Output the (X, Y) coordinate of the center of the cell containing the given text.  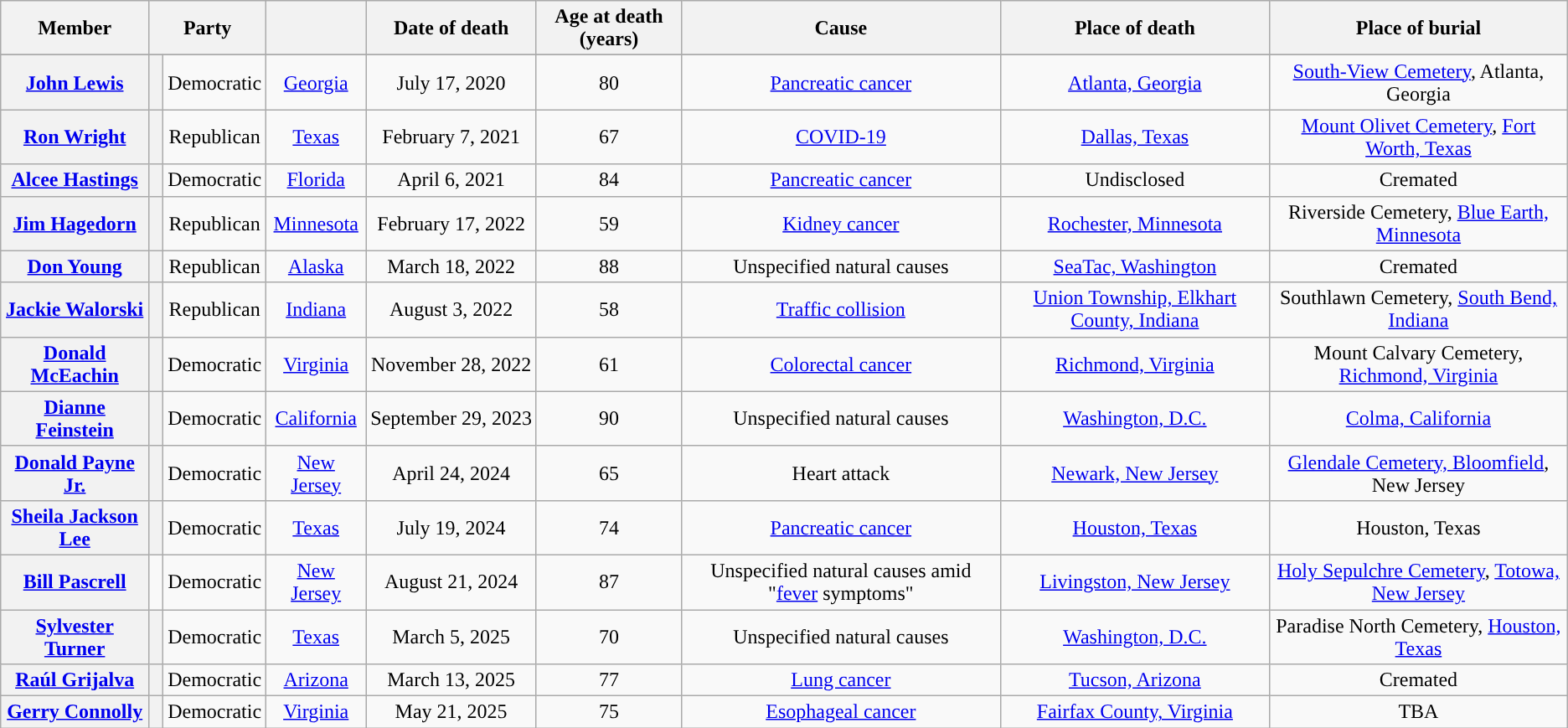
Traffic collision (841, 310)
March 18, 2022 (451, 266)
September 29, 2023 (451, 419)
TBA (1419, 712)
Fairfax County, Virginia (1135, 712)
75 (608, 712)
Livingston, New Jersey (1135, 581)
Mount Calvary Cemetery, Richmond, Virginia (1419, 364)
February 7, 2021 (451, 137)
Tucson, Arizona (1135, 680)
65 (608, 472)
61 (608, 364)
Place of burial (1419, 28)
July 17, 2020 (451, 82)
Ron Wright (75, 137)
Alcee Hastings (75, 180)
Don Young (75, 266)
April 24, 2024 (451, 472)
Kidney cancer (841, 223)
Minnesota (317, 223)
Unspecified natural causes amid "fever symptoms" (841, 581)
Newark, New Jersey (1135, 472)
Donald McEachin (75, 364)
Heart attack (841, 472)
John Lewis (75, 82)
Lung cancer (841, 680)
April 6, 2021 (451, 180)
COVID-19 (841, 137)
Holy Sepulchre Cemetery, Totowa, New Jersey (1419, 581)
Sylvester Turner (75, 637)
Richmond, Virginia (1135, 364)
California (317, 419)
Gerry Connolly (75, 712)
Southlawn Cemetery, South Bend, Indiana (1419, 310)
March 5, 2025 (451, 637)
67 (608, 137)
Indiana (317, 310)
August 21, 2024 (451, 581)
Jackie Walorski (75, 310)
87 (608, 581)
Glendale Cemetery, Bloomfield, New Jersey (1419, 472)
Paradise North Cemetery, Houston, Texas (1419, 637)
Dianne Feinstein (75, 419)
Arizona (317, 680)
80 (608, 82)
February 17, 2022 (451, 223)
March 13, 2025 (451, 680)
Atlanta, Georgia (1135, 82)
July 19, 2024 (451, 528)
Party (208, 28)
77 (608, 680)
Date of death (451, 28)
Sheila Jackson Lee (75, 528)
Age at death (years) (608, 28)
Union Township, Elkhart County, Indiana (1135, 310)
Georgia (317, 82)
88 (608, 266)
Undisclosed (1135, 180)
Place of death (1135, 28)
Colma, California (1419, 419)
Esophageal cancer (841, 712)
SeaTac, Washington (1135, 266)
November 28, 2022 (451, 364)
Cause (841, 28)
70 (608, 637)
May 21, 2025 (451, 712)
84 (608, 180)
59 (608, 223)
90 (608, 419)
South-View Cemetery, Atlanta, Georgia (1419, 82)
Donald Payne Jr. (75, 472)
Dallas, Texas (1135, 137)
Mount Olivet Cemetery, Fort Worth, Texas (1419, 137)
Jim Hagedorn (75, 223)
Member (75, 28)
Raúl Grijalva (75, 680)
August 3, 2022 (451, 310)
58 (608, 310)
Riverside Cemetery, Blue Earth, Minnesota (1419, 223)
Colorectal cancer (841, 364)
Florida (317, 180)
74 (608, 528)
Rochester, Minnesota (1135, 223)
Bill Pascrell (75, 581)
Alaska (317, 266)
